Locate the cell with the specified text and output its (x, y) center coordinate. 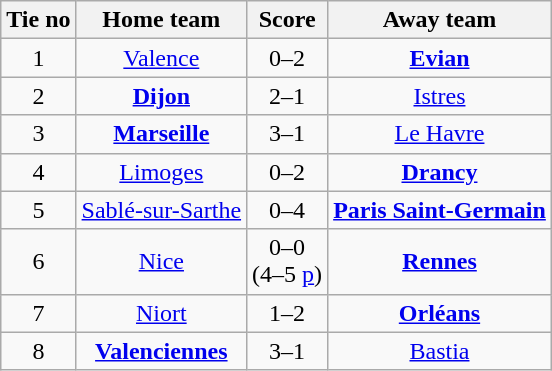
Away team (440, 20)
7 (38, 313)
Paris Saint-Germain (440, 210)
Drancy (440, 172)
Valenciennes (162, 351)
Dijon (162, 96)
1 (38, 58)
Nice (162, 262)
Score (288, 20)
Sablé-sur-Sarthe (162, 210)
1–2 (288, 313)
Niort (162, 313)
Home team (162, 20)
Valence (162, 58)
2 (38, 96)
0–0 (4–5 p) (288, 262)
4 (38, 172)
0–4 (288, 210)
6 (38, 262)
Limoges (162, 172)
2–1 (288, 96)
Marseille (162, 134)
8 (38, 351)
Bastia (440, 351)
3 (38, 134)
Evian (440, 58)
Tie no (38, 20)
Le Havre (440, 134)
Orléans (440, 313)
5 (38, 210)
Istres (440, 96)
Rennes (440, 262)
